From the cell containing the given text, extract its center point as (x, y) coordinate. 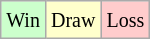
Loss (126, 20)
Win (24, 20)
Draw (72, 20)
